Determine the [x, y] coordinate at the center of the cell enclosing the given text.  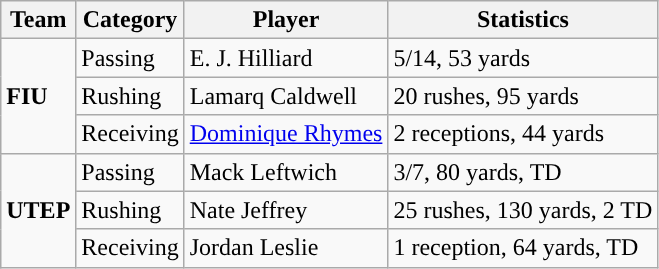
E. J. Hilliard [286, 58]
Mack Leftwich [286, 172]
Lamarq Caldwell [286, 96]
Player [286, 20]
25 rushes, 130 yards, 2 TD [523, 210]
FIU [38, 96]
5/14, 53 yards [523, 58]
Category [130, 20]
Jordan Leslie [286, 248]
20 rushes, 95 yards [523, 96]
2 receptions, 44 yards [523, 134]
1 reception, 64 yards, TD [523, 248]
3/7, 80 yards, TD [523, 172]
Team [38, 20]
UTEP [38, 210]
Statistics [523, 20]
Nate Jeffrey [286, 210]
Dominique Rhymes [286, 134]
